Return the (X, Y) coordinate for the center point of the cell that contains the specified text.  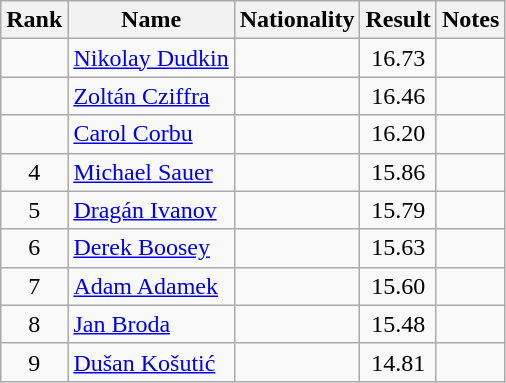
Nationality (297, 20)
8 (34, 324)
15.60 (398, 286)
16.73 (398, 58)
Zoltán Cziffra (151, 96)
Jan Broda (151, 324)
Rank (34, 20)
Michael Sauer (151, 172)
7 (34, 286)
14.81 (398, 362)
Nikolay Dudkin (151, 58)
Carol Corbu (151, 134)
6 (34, 248)
15.48 (398, 324)
Adam Adamek (151, 286)
5 (34, 210)
Name (151, 20)
9 (34, 362)
Derek Boosey (151, 248)
Result (398, 20)
15.63 (398, 248)
Notes (470, 20)
16.20 (398, 134)
4 (34, 172)
Dragán Ivanov (151, 210)
Dušan Košutić (151, 362)
16.46 (398, 96)
15.86 (398, 172)
15.79 (398, 210)
